Return [x, y] of the center of cell containing provided text 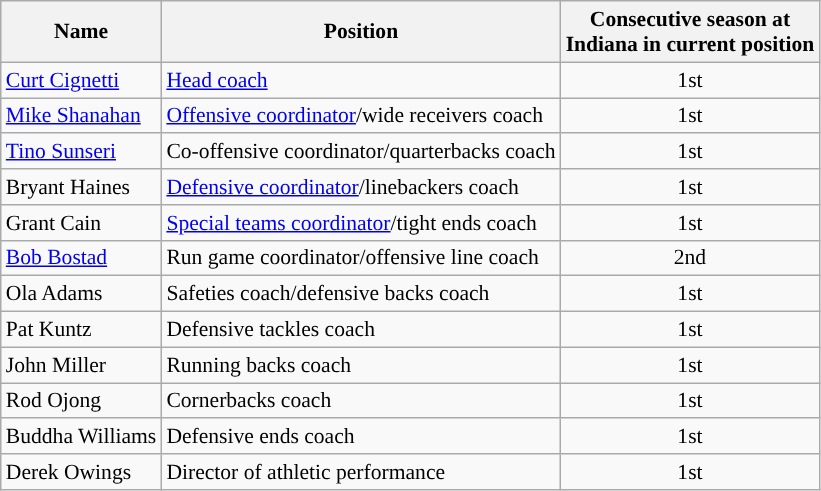
Name [82, 32]
Ola Adams [82, 294]
Safeties coach/defensive backs coach [360, 294]
Cornerbacks coach [360, 401]
Defensive ends coach [360, 437]
John Miller [82, 365]
Grant Cain [82, 223]
Derek Owings [82, 472]
Run game coordinator/offensive line coach [360, 258]
Running backs coach [360, 365]
Tino Sunseri [82, 152]
Bryant Haines [82, 187]
Bob Bostad [82, 258]
Defensive coordinator/linebackers coach [360, 187]
Co-offensive coordinator/quarterbacks coach [360, 152]
Mike Shanahan [82, 116]
Pat Kuntz [82, 330]
Consecutive season atIndiana in current position [690, 32]
Defensive tackles coach [360, 330]
Offensive coordinator/wide receivers coach [360, 116]
Head coach [360, 80]
Buddha Williams [82, 437]
2nd [690, 258]
Curt Cignetti [82, 80]
Director of athletic performance [360, 472]
Position [360, 32]
Rod Ojong [82, 401]
Special teams coordinator/tight ends coach [360, 223]
